Capture the cell that displays the provided text and extract its [x, y] central coordinate. 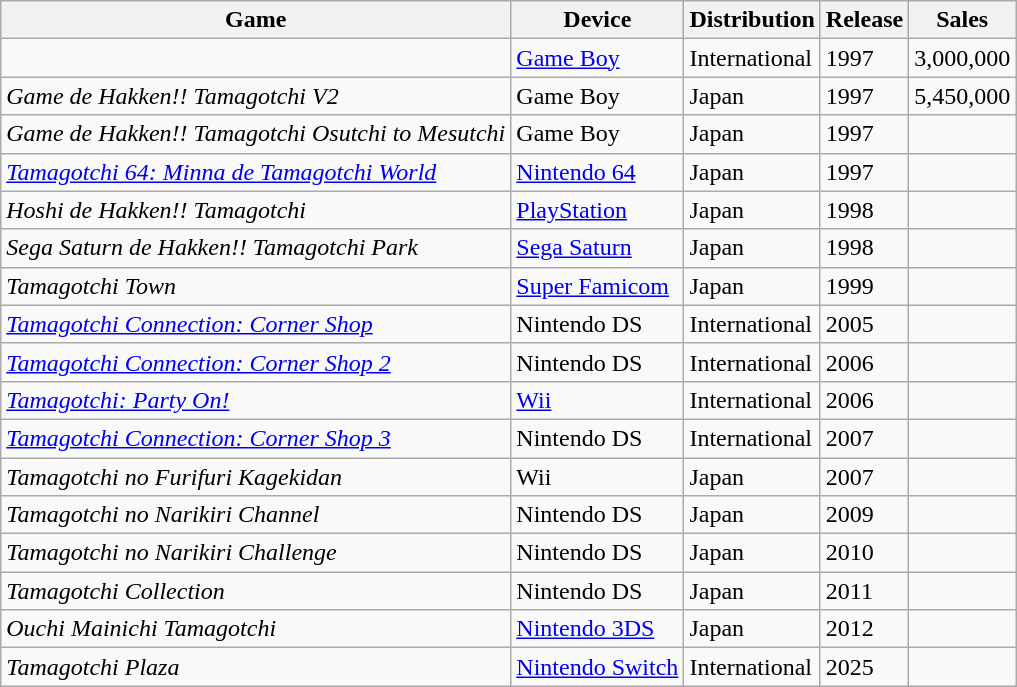
Distribution [752, 20]
Nintendo 64 [598, 172]
Game de Hakken!! Tamagotchi V2 [256, 96]
Release [864, 20]
Game de Hakken!! Tamagotchi Osutchi to Mesutchi [256, 134]
PlayStation [598, 210]
Tamagotchi: Party On! [256, 400]
Sales [962, 20]
Hoshi de Hakken!! Tamagotchi [256, 210]
Tamagotchi 64: Minna de Tamagotchi World [256, 172]
Sega Saturn [598, 248]
2012 [864, 629]
Game [256, 20]
2011 [864, 591]
2005 [864, 324]
Tamagotchi Connection: Corner Shop 2 [256, 362]
2009 [864, 515]
Nintendo Switch [598, 667]
Tamagotchi no Narikiri Channel [256, 515]
1999 [864, 286]
Tamagotchi Plaza [256, 667]
2025 [864, 667]
Tamagotchi Connection: Corner Shop 3 [256, 438]
Tamagotchi Town [256, 286]
2010 [864, 553]
Tamagotchi Collection [256, 591]
Ouchi Mainichi Tamagotchi [256, 629]
Tamagotchi no Narikiri Challenge [256, 553]
3,000,000 [962, 58]
5,450,000 [962, 96]
Sega Saturn de Hakken!! Tamagotchi Park [256, 248]
Tamagotchi Connection: Corner Shop [256, 324]
Tamagotchi no Furifuri Kagekidan [256, 477]
Super Famicom [598, 286]
Nintendo 3DS [598, 629]
Device [598, 20]
